Locate the cell with the specified text and output its [X, Y] center coordinate. 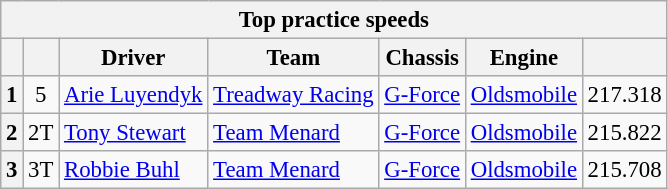
Robbie Buhl [134, 170]
1 [12, 95]
215.822 [624, 133]
Engine [524, 58]
Team [294, 58]
Tony Stewart [134, 133]
Treadway Racing [294, 95]
Driver [134, 58]
215.708 [624, 170]
Chassis [422, 58]
5 [41, 95]
2T [41, 133]
3T [41, 170]
217.318 [624, 95]
2 [12, 133]
3 [12, 170]
Arie Luyendyk [134, 95]
Top practice speeds [334, 20]
